Identify which cell holds the provided text, then report its [X, Y] central coordinate. 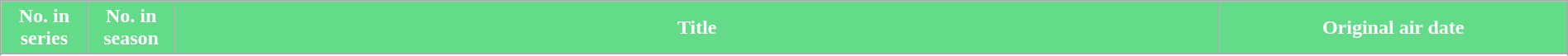
No. in season [131, 28]
Original air date [1393, 28]
Title [696, 28]
No. in series [45, 28]
